Find where the given text appears and provide that cell's center as (X, Y) coordinate. 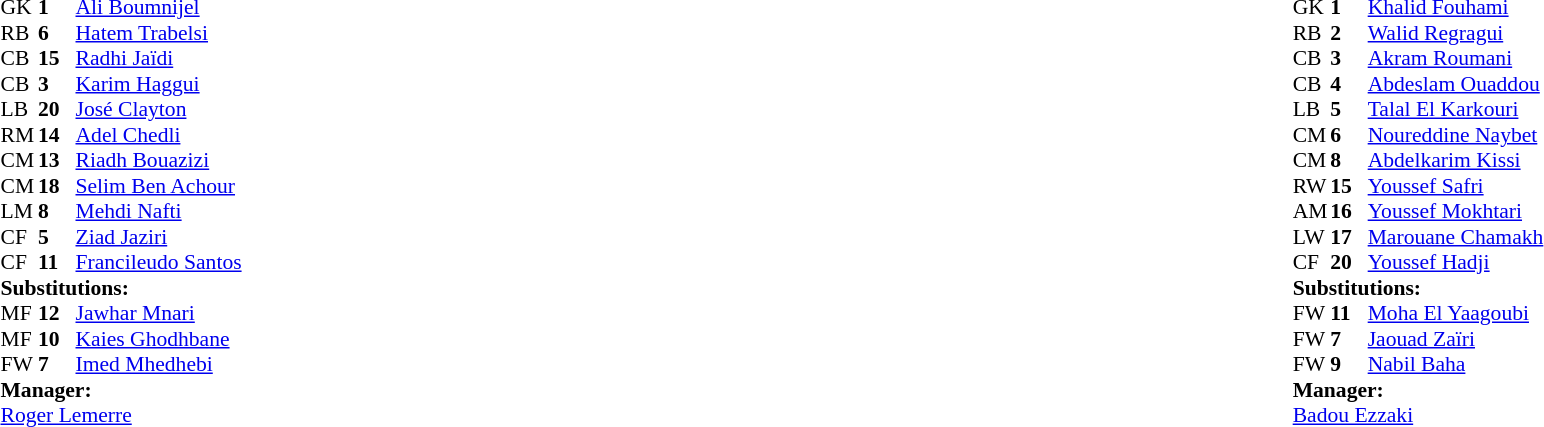
Youssef Safri (1456, 186)
LW (1312, 237)
Imed Mhedhebi (159, 365)
José Clayton (159, 109)
Jawhar Mnari (159, 313)
Noureddine Naybet (1456, 135)
RW (1312, 186)
14 (57, 135)
12 (57, 313)
Moha El Yaagoubi (1456, 313)
Karim Haggui (159, 84)
4 (1349, 84)
Akram Roumani (1456, 59)
Jaouad Zaïri (1456, 339)
16 (1349, 211)
Abdelkarim Kissi (1456, 161)
Selim Ben Achour (159, 186)
13 (57, 161)
RM (19, 135)
Youssef Hadji (1456, 263)
Youssef Mokhtari (1456, 211)
Ziad Jaziri (159, 237)
Talal El Karkouri (1456, 109)
Walid Regragui (1456, 33)
Abdeslam Ouaddou (1456, 84)
17 (1349, 237)
Francileudo Santos (159, 263)
2 (1349, 33)
LM (19, 211)
AM (1312, 211)
9 (1349, 365)
Radhi Jaïdi (159, 59)
Nabil Baha (1456, 365)
Hatem Trabelsi (159, 33)
Mehdi Nafti (159, 211)
Marouane Chamakh (1456, 237)
Kaies Ghodhbane (159, 339)
18 (57, 186)
Riadh Bouazizi (159, 161)
Adel Chedli (159, 135)
10 (57, 339)
